Return the [X, Y] coordinate for the center point of the cell that contains the specified text.  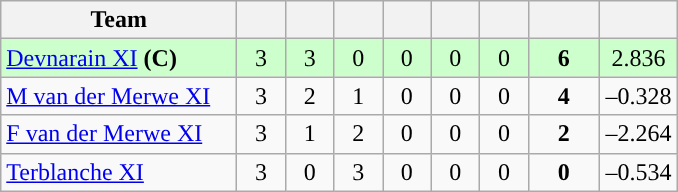
F van der Merwe XI [119, 134]
–2.264 [638, 134]
–0.534 [638, 172]
4 [564, 96]
Team [119, 20]
2.836 [638, 58]
Devnarain XI (C) [119, 58]
Terblanche XI [119, 172]
M van der Merwe XI [119, 96]
6 [564, 58]
–0.328 [638, 96]
